Extract the (X, Y) coordinate from the center of the cell holding the provided text.  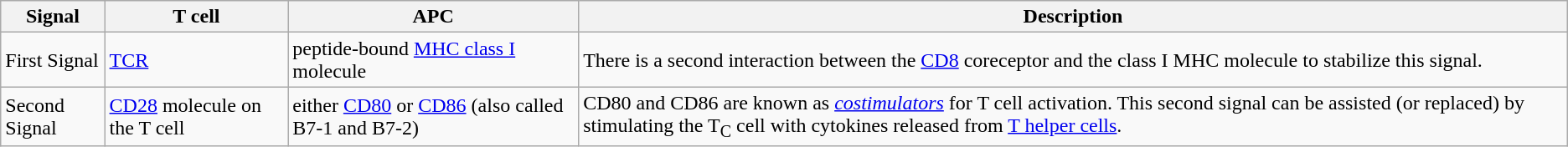
either CD80 or CD86 (also called B7-1 and B7-2) (434, 117)
peptide-bound MHC class I molecule (434, 60)
Description (1074, 17)
APC (434, 17)
Signal (53, 17)
There is a second interaction between the CD8 coreceptor and the class I MHC molecule to stabilize this signal. (1074, 60)
TCR (196, 60)
Second Signal (53, 117)
CD28 molecule on the T cell (196, 117)
T cell (196, 17)
First Signal (53, 60)
